Provide the (X, Y) coordinate of the cell's center where the given text is located.  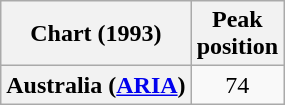
Australia (ARIA) (96, 85)
Chart (1993) (96, 34)
74 (237, 85)
Peakposition (237, 34)
